Identify which cell holds the provided text, then report its [x, y] central coordinate. 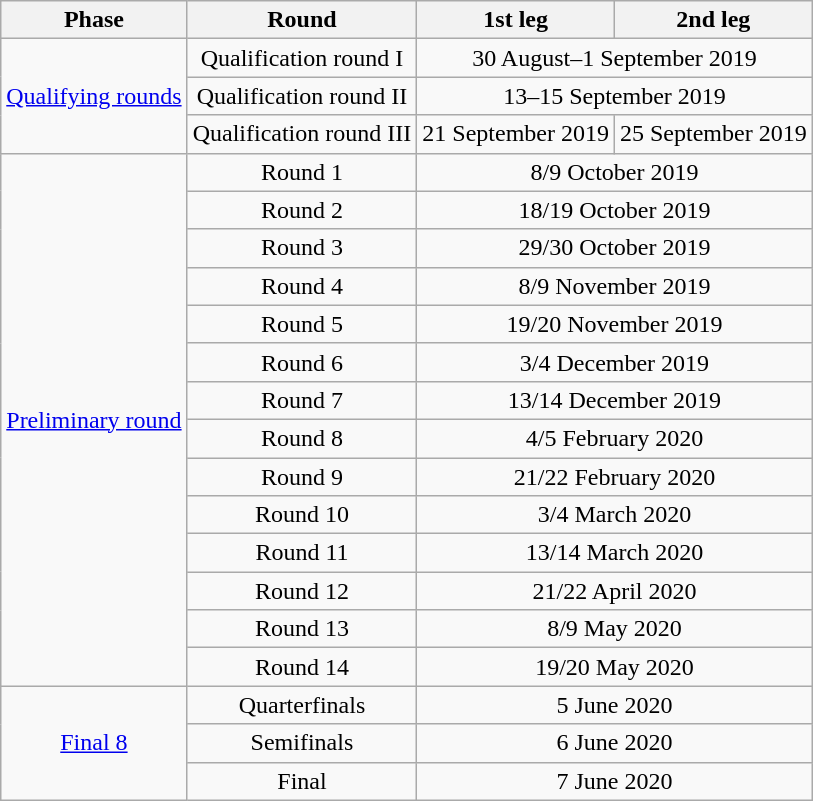
21/22 February 2020 [614, 477]
6 June 2020 [614, 743]
8/9 October 2019 [614, 172]
29/30 October 2019 [614, 248]
Final [302, 781]
Round 3 [302, 248]
Round 9 [302, 477]
Preliminary round [94, 420]
Round 14 [302, 667]
1st leg [516, 20]
Quarterfinals [302, 705]
Round 2 [302, 210]
Qualification round I [302, 58]
18/19 October 2019 [614, 210]
30 August–1 September 2019 [614, 58]
13/14 December 2019 [614, 400]
21/22 April 2020 [614, 591]
Round 8 [302, 438]
Round 11 [302, 553]
25 September 2019 [713, 134]
5 June 2020 [614, 705]
7 June 2020 [614, 781]
Round 6 [302, 362]
19/20 May 2020 [614, 667]
21 September 2019 [516, 134]
3/4 March 2020 [614, 515]
Final 8 [94, 743]
4/5 February 2020 [614, 438]
8/9 November 2019 [614, 286]
Round 10 [302, 515]
13/14 March 2020 [614, 553]
13–15 September 2019 [614, 96]
Round 13 [302, 629]
Round 1 [302, 172]
Round 4 [302, 286]
Semifinals [302, 743]
Phase [94, 20]
Qualification round II [302, 96]
Round 5 [302, 324]
Round [302, 20]
Qualifying rounds [94, 96]
Qualification round III [302, 134]
2nd leg [713, 20]
Round 12 [302, 591]
Round 7 [302, 400]
8/9 May 2020 [614, 629]
19/20 November 2019 [614, 324]
3/4 December 2019 [614, 362]
